Find where the given text appears and provide that cell's center as (x, y) coordinate. 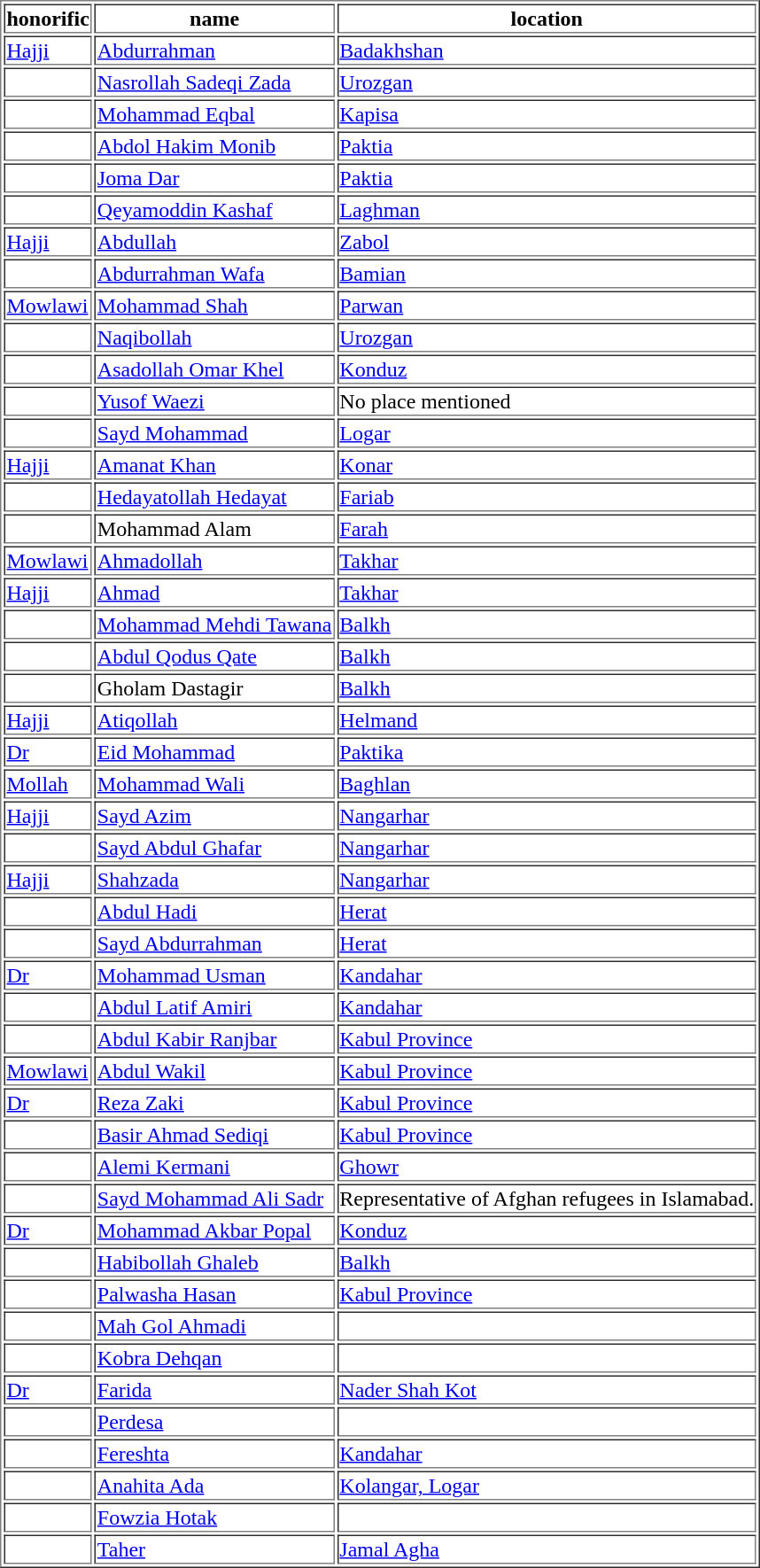
Abdul Latif Amiri (214, 1006)
Perdesa (214, 1421)
Sayd Mohammad Ali Sadr (214, 1198)
Naqibollah (214, 337)
honorific (48, 18)
Fereshta (214, 1453)
Parwan (547, 305)
Jamal Agha (547, 1549)
Representative of Afghan refugees in Islamabad. (547, 1198)
Shahzada (214, 879)
Atiqollah (214, 719)
Ahmad (214, 592)
Reza Zaki (214, 1102)
Sayd Azim (214, 815)
Abdul Hadi (214, 911)
Qeyamoddin Kashaf (214, 209)
No place mentioned (547, 400)
Taher (214, 1549)
Abdurrahman Wafa (214, 273)
Baghlan (547, 783)
Paktika (547, 751)
Mohammad Shah (214, 305)
Bamian (547, 273)
Hedayatollah Hedayat (214, 496)
Yusof Waezi (214, 400)
Mohammad Akbar Popal (214, 1230)
Kobra Dehqan (214, 1357)
Basir Ahmad Sediqi (214, 1134)
Ahmadollah (214, 560)
Sayd Abdurrahman (214, 943)
Abdurrahman (214, 50)
Mollah (48, 783)
Konar (547, 464)
Fowzia Hotak (214, 1517)
Palwasha Hasan (214, 1293)
Kolangar, Logar (547, 1485)
Abdul Kabir Ranjbar (214, 1038)
Abdul Wakil (214, 1070)
Amanat Khan (214, 464)
Logar (547, 432)
Mohammad Wali (214, 783)
Mohammad Usman (214, 974)
Kapisa (547, 113)
Ghowr (547, 1166)
Alemi Kermani (214, 1166)
Habibollah Ghaleb (214, 1261)
Laghman (547, 209)
Nader Shah Kot (547, 1389)
Zabol (547, 241)
Mohammad Mehdi Tawana (214, 624)
Abdol Hakim Monib (214, 145)
Helmand (547, 719)
Anahita Ada (214, 1485)
Joma Dar (214, 177)
Badakhshan (547, 50)
Abdullah (214, 241)
Asadollah Omar Khel (214, 369)
Nasrollah Sadeqi Zada (214, 82)
Sayd Abdul Ghafar (214, 847)
Mah Gol Ahmadi (214, 1325)
Farida (214, 1389)
Abdul Qodus Qate (214, 656)
Mohammad Alam (214, 528)
name (214, 18)
Farah (547, 528)
location (547, 18)
Eid Mohammad (214, 751)
Mohammad Eqbal (214, 113)
Gholam Dastagir (214, 687)
Fariab (547, 496)
Sayd Mohammad (214, 432)
